Extract the (x, y) coordinate from the center of the cell holding the provided text.  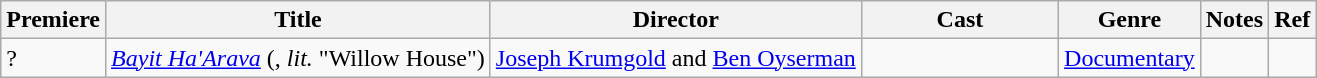
Documentary (1130, 58)
Joseph Krumgold and Ben Oyserman (676, 58)
Premiere (54, 20)
Director (676, 20)
Notes (1234, 20)
Bayit Ha'Arava (, lit. "Willow House") (298, 58)
Cast (960, 20)
Title (298, 20)
? (54, 58)
Ref (1292, 20)
Genre (1130, 20)
